Capture the cell that displays the provided text and extract its (X, Y) central coordinate. 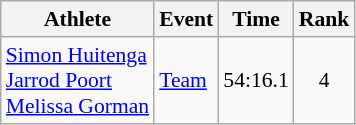
4 (324, 80)
Athlete (78, 19)
Rank (324, 19)
54:16.1 (256, 80)
Time (256, 19)
Event (186, 19)
Simon HuitengaJarrod PoortMelissa Gorman (78, 80)
Team (186, 80)
